Detect which cell encompasses the target text, then output its [x, y] center coordinate. 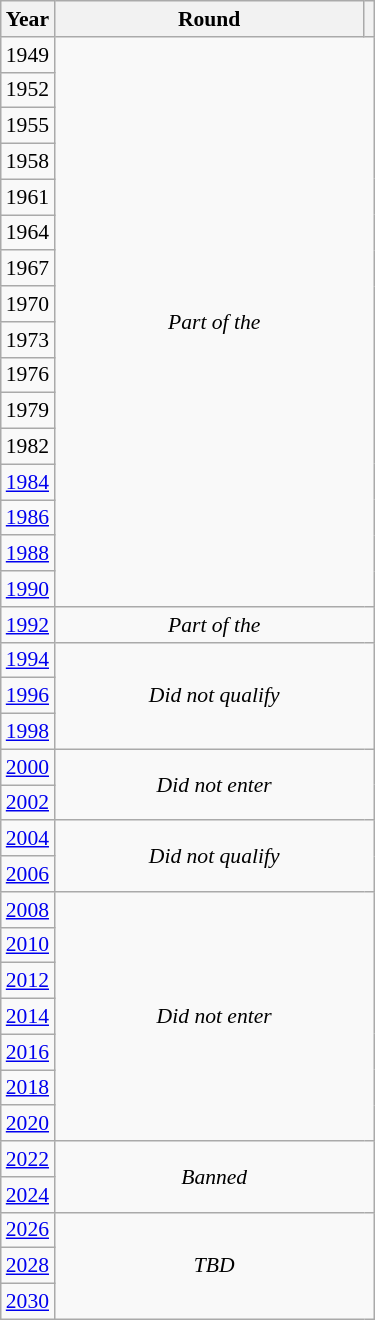
2018 [28, 1088]
1952 [28, 90]
1979 [28, 411]
2030 [28, 1302]
1992 [28, 625]
1994 [28, 660]
1990 [28, 589]
1984 [28, 482]
1967 [28, 269]
1949 [28, 55]
1955 [28, 126]
1961 [28, 197]
2028 [28, 1266]
2016 [28, 1052]
Round [209, 19]
1986 [28, 518]
Banned [214, 1176]
2002 [28, 803]
1973 [28, 340]
2004 [28, 839]
2022 [28, 1159]
2000 [28, 767]
2026 [28, 1230]
1982 [28, 447]
1988 [28, 554]
1958 [28, 162]
1996 [28, 696]
2006 [28, 874]
2020 [28, 1124]
Year [28, 19]
2008 [28, 910]
2010 [28, 945]
2012 [28, 981]
2024 [28, 1195]
1964 [28, 233]
1998 [28, 732]
2014 [28, 1017]
TBD [214, 1266]
1976 [28, 375]
1970 [28, 304]
